Scan for the cell matching the given text and deliver its [x, y] coordinate at center. 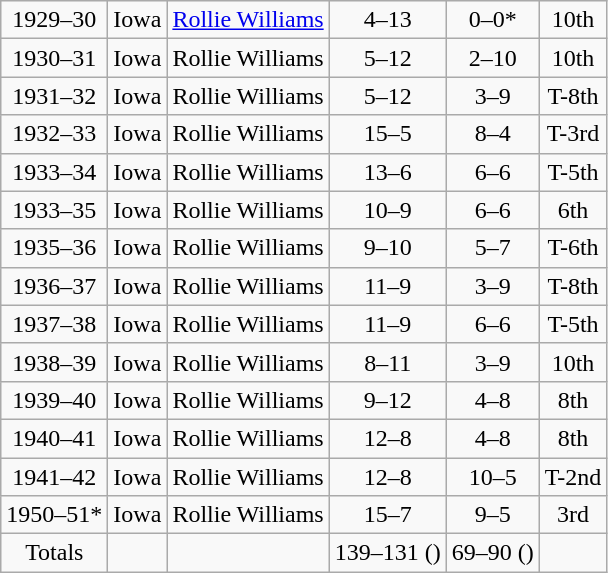
T-2nd [573, 477]
9–10 [388, 248]
1932–33 [54, 134]
1940–41 [54, 438]
15–7 [388, 515]
5–7 [492, 248]
T-6th [573, 248]
1938–39 [54, 362]
2–10 [492, 58]
10–9 [388, 210]
9–5 [492, 515]
1941–42 [54, 477]
Totals [54, 553]
139–131 () [388, 553]
8–11 [388, 362]
1930–31 [54, 58]
6th [573, 210]
1950–51* [54, 515]
1929–30 [54, 20]
15–5 [388, 134]
T-3rd [573, 134]
8–4 [492, 134]
1935–36 [54, 248]
1936–37 [54, 286]
1937–38 [54, 324]
3rd [573, 515]
10–5 [492, 477]
1931–32 [54, 96]
4–13 [388, 20]
9–12 [388, 400]
13–6 [388, 172]
69–90 () [492, 553]
1933–35 [54, 210]
1933–34 [54, 172]
0–0* [492, 20]
1939–40 [54, 400]
